Output the (x, y) coordinate of the center of the cell containing the given text.  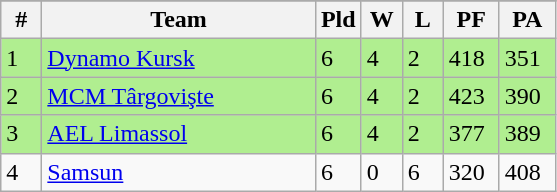
351 (527, 58)
390 (527, 96)
320 (471, 172)
1 (22, 58)
Pld (338, 20)
# (22, 20)
PA (527, 20)
408 (527, 172)
W (382, 20)
L (422, 20)
PF (471, 20)
Samsun (179, 172)
Dynamo Kursk (179, 58)
377 (471, 134)
AEL Limassol (179, 134)
3 (22, 134)
Team (179, 20)
418 (471, 58)
MCM Târgovişte (179, 96)
389 (527, 134)
0 (382, 172)
423 (471, 96)
